Find where the given text appears and provide that cell's center as (X, Y) coordinate. 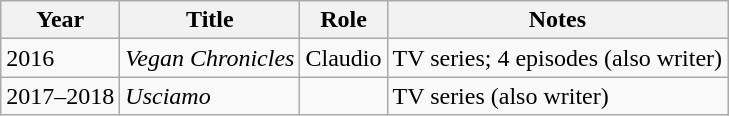
Role (344, 20)
Title (210, 20)
TV series (also writer) (558, 96)
Usciamo (210, 96)
2016 (60, 58)
2017–2018 (60, 96)
Year (60, 20)
Notes (558, 20)
Vegan Chronicles (210, 58)
TV series; 4 episodes (also writer) (558, 58)
Claudio (344, 58)
